Capture the cell that displays the provided text and extract its (x, y) central coordinate. 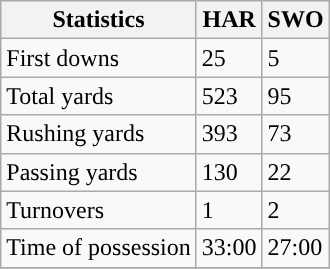
First downs (99, 58)
Statistics (99, 20)
1 (229, 210)
Total yards (99, 96)
Passing yards (99, 172)
22 (296, 172)
Rushing yards (99, 134)
130 (229, 172)
Turnovers (99, 210)
523 (229, 96)
Time of possession (99, 248)
2 (296, 210)
25 (229, 58)
33:00 (229, 248)
HAR (229, 20)
SWO (296, 20)
27:00 (296, 248)
95 (296, 96)
393 (229, 134)
5 (296, 58)
73 (296, 134)
